Pinpoint the cell where the given text exists, returning its [X, Y] midpoint coordinate. 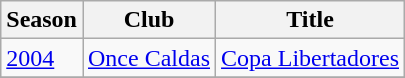
Season [42, 20]
2004 [42, 58]
Once Caldas [148, 58]
Title [310, 20]
Copa Libertadores [310, 58]
Club [148, 20]
